Locate the cell with the specified text and output its (x, y) center coordinate. 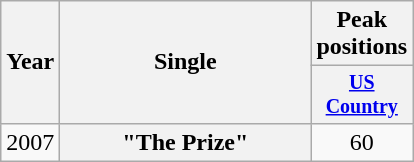
60 (362, 142)
Year (30, 62)
Single (186, 62)
"The Prize" (186, 142)
US Country (362, 94)
2007 (30, 142)
Peak positions (362, 34)
